Locate the cell with the specified text and output its [X, Y] center coordinate. 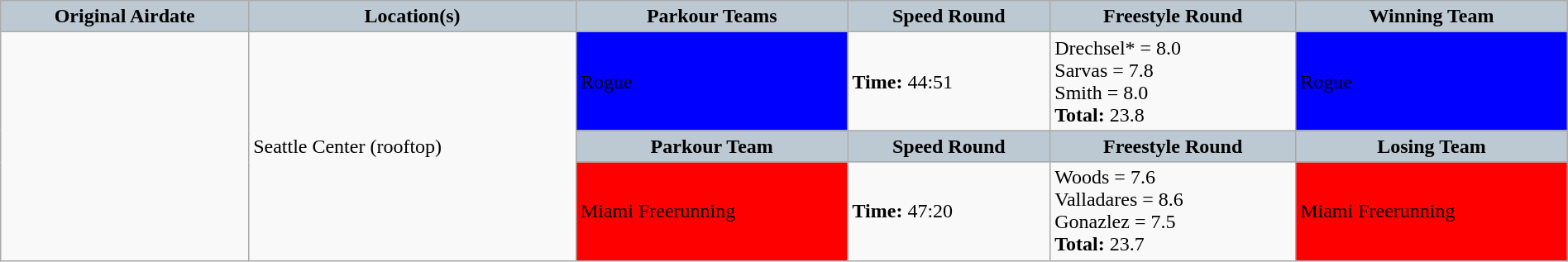
Seattle Center (rooftop) [413, 146]
Losing Team [1432, 146]
Time: 47:20 [949, 212]
Drechsel* = 8.0Sarvas = 7.8Smith = 8.0Total: 23.8 [1173, 81]
Parkour Teams [711, 17]
Time: 44:51 [949, 81]
Winning Team [1432, 17]
Woods = 7.6Valladares = 8.6Gonazlez = 7.5Total: 23.7 [1173, 212]
Parkour Team [711, 146]
Original Airdate [125, 17]
Location(s) [413, 17]
